Extract the (x, y) coordinate from the center of the cell holding the provided text.  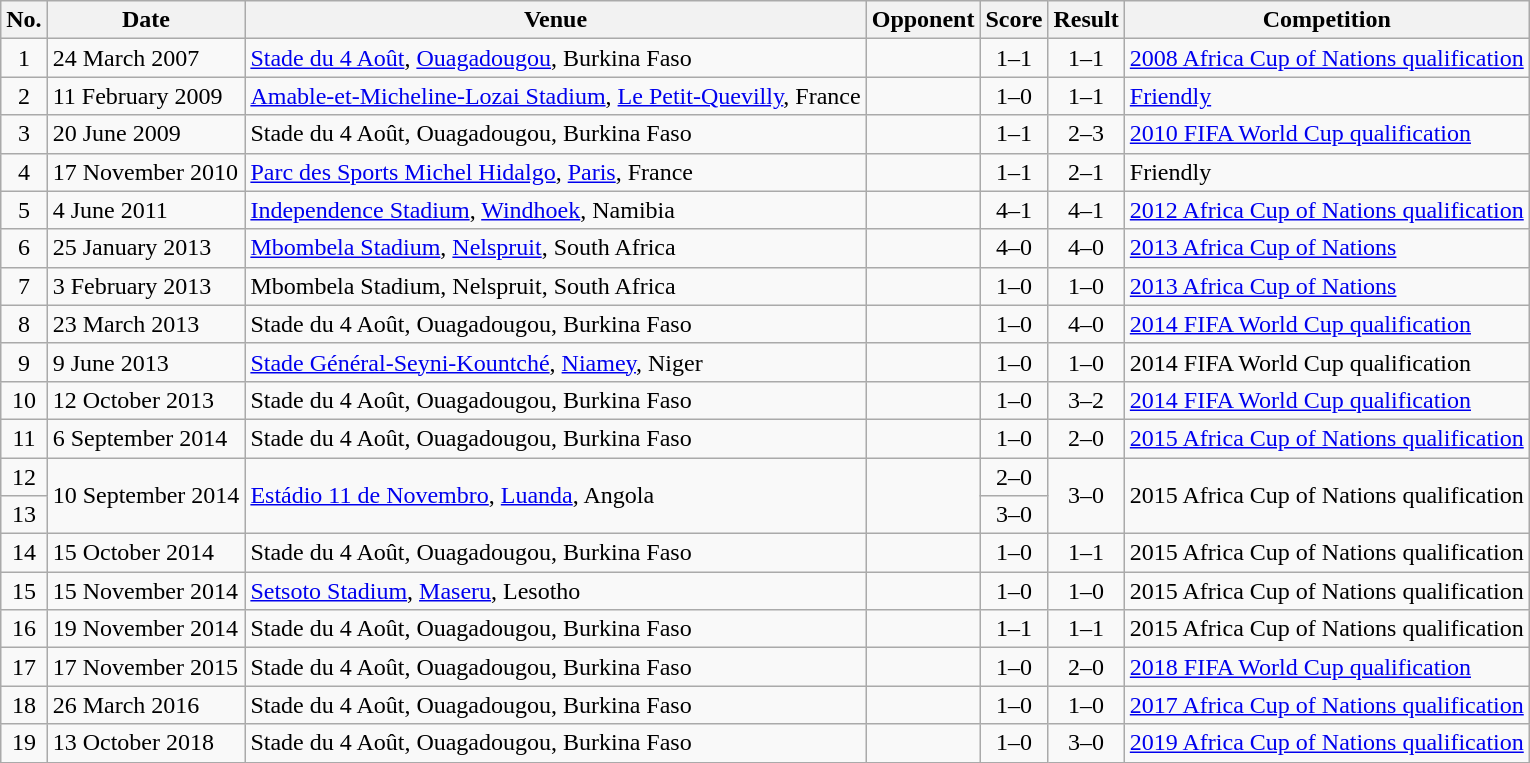
15 (24, 591)
25 January 2013 (146, 248)
8 (24, 324)
6 September 2014 (146, 438)
Venue (556, 20)
19 November 2014 (146, 629)
2010 FIFA World Cup qualification (1326, 134)
Amable-et-Micheline-Lozai Stadium, Le Petit-Quevilly, France (556, 96)
3 (24, 134)
Score (1014, 20)
6 (24, 248)
Date (146, 20)
Setsoto Stadium, Maseru, Lesotho (556, 591)
10 September 2014 (146, 496)
13 (24, 515)
12 October 2013 (146, 400)
No. (24, 20)
2008 Africa Cup of Nations qualification (1326, 58)
11 (24, 438)
20 June 2009 (146, 134)
14 (24, 553)
Independence Stadium, Windhoek, Namibia (556, 210)
15 November 2014 (146, 591)
18 (24, 705)
24 March 2007 (146, 58)
17 November 2010 (146, 172)
13 October 2018 (146, 743)
5 (24, 210)
12 (24, 477)
9 June 2013 (146, 362)
3 February 2013 (146, 286)
23 March 2013 (146, 324)
Estádio 11 de Novembro, Luanda, Angola (556, 496)
10 (24, 400)
4 June 2011 (146, 210)
7 (24, 286)
16 (24, 629)
19 (24, 743)
2012 Africa Cup of Nations qualification (1326, 210)
2019 Africa Cup of Nations qualification (1326, 743)
9 (24, 362)
1 (24, 58)
Stade Général-Seyni-Kountché, Niamey, Niger (556, 362)
2018 FIFA World Cup qualification (1326, 667)
2–1 (1086, 172)
2 (24, 96)
15 October 2014 (146, 553)
17 (24, 667)
26 March 2016 (146, 705)
Result (1086, 20)
2017 Africa Cup of Nations qualification (1326, 705)
17 November 2015 (146, 667)
3–2 (1086, 400)
11 February 2009 (146, 96)
4 (24, 172)
2–3 (1086, 134)
Parc des Sports Michel Hidalgo, Paris, France (556, 172)
Opponent (923, 20)
Competition (1326, 20)
